Identify which cell holds the provided text, then report its (x, y) central coordinate. 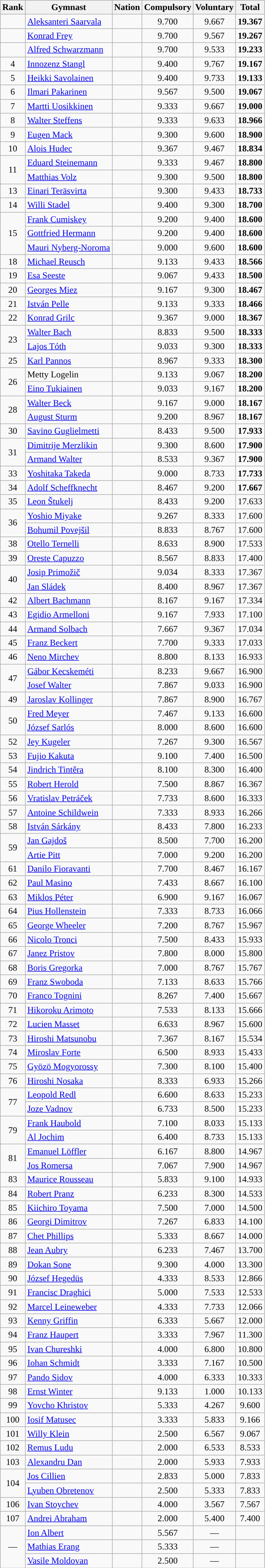
53 (13, 756)
Oreste Capuzzo (69, 558)
17.033 (250, 643)
Armand Walter (69, 459)
Hikoroku Arimoto (69, 1010)
6.167 (168, 1151)
18.300 (250, 360)
97 (13, 1377)
42 (13, 600)
74 (13, 1052)
16.767 (250, 699)
17.334 (250, 600)
Kenny Griffin (69, 1321)
98 (13, 1391)
Ion Albert (69, 1533)
14.933 (250, 1180)
Adolf Scheffknecht (69, 488)
Franz Haupert (69, 1335)
15.433 (250, 1052)
Martti Uosikkinen (69, 106)
Neno Mirchev (69, 657)
96 (13, 1363)
11.300 (250, 1335)
Esa Seeste (69, 276)
Gyözö Mogyorossy (69, 1066)
93 (13, 1321)
1.000 (214, 1391)
9.767 (214, 64)
Emanuel Löffler (69, 1151)
14.533 (250, 1194)
15.800 (250, 954)
15.266 (250, 1081)
7.200 (168, 925)
Georgi Dimitrov (69, 1222)
Jos Romersa (69, 1165)
13.700 (250, 1250)
Iohan Schmidt (69, 1363)
13.300 (250, 1264)
Alois Hudec (69, 148)
18.733 (250, 191)
19.167 (250, 64)
Nicolo Tronci (69, 939)
Paul Masino (69, 883)
7.100 (168, 1123)
100 (13, 1420)
67 (13, 954)
8.400 (168, 586)
36 (13, 523)
2.833 (168, 1476)
84 (13, 1194)
18.466 (250, 304)
Konrad Frey (69, 36)
Franz Beckert (69, 643)
Maurice Rousseau (69, 1180)
16.233 (250, 826)
Artie Pitt (69, 854)
57 (13, 812)
94 (13, 1335)
8.233 (168, 671)
József Sarlós (69, 728)
Pius Hollenstein (69, 911)
7.433 (168, 883)
16.333 (250, 798)
8.033 (214, 1123)
6.400 (168, 1137)
9.533 (214, 50)
Lajos Tóth (69, 346)
50 (13, 721)
30 (13, 431)
Aleksanteri Saarvala (69, 22)
16.933 (250, 657)
Franz Swoboda (69, 982)
38 (13, 544)
Compulsory (168, 7)
Bohumil Povejšil (69, 530)
18.966 (250, 120)
16.500 (250, 756)
76 (13, 1081)
47 (13, 678)
Yoshitaka Takeda (69, 473)
7.967 (214, 1335)
István Sárkány (69, 826)
59 (13, 847)
Armand Solbach (69, 629)
4.267 (214, 1405)
Ernst Winter (69, 1391)
Metty Logelin (69, 374)
19.000 (250, 106)
70 (13, 996)
91 (13, 1292)
15.667 (250, 996)
Iosif Matusec (69, 1420)
16.567 (250, 742)
Heikki Savolainen (69, 78)
18 (13, 262)
13 (13, 191)
5.400 (214, 1518)
Jindrich Tintěra (69, 770)
Leon Štukelj (69, 502)
20 (13, 290)
7.367 (168, 1038)
17.400 (250, 558)
79 (13, 1130)
44 (13, 629)
7.900 (214, 1165)
12.066 (250, 1306)
Walter Steffens (69, 120)
17.533 (250, 544)
8 (13, 120)
10.800 (250, 1349)
6.900 (168, 897)
19.367 (250, 22)
85 (13, 1208)
Pando Sidov (69, 1377)
Jaroslav Kollinger (69, 699)
18.367 (250, 318)
63 (13, 897)
Jos Cillien (69, 1476)
6 (13, 92)
45 (13, 643)
Franco Tognini (69, 996)
11 (13, 170)
Chet Phillips (69, 1236)
8.267 (168, 996)
Albert Bachmann (69, 600)
Robert Pranz (69, 1194)
17.034 (250, 629)
6.600 (168, 1095)
9.166 (250, 1420)
49 (13, 699)
Frank Cumiskey (69, 219)
Danilo Fioravanti (69, 869)
10.500 (250, 1363)
Karl Pannos (69, 360)
5.933 (214, 1462)
9 (13, 134)
15.600 (250, 1024)
Ivan Stoychev (69, 1504)
Antoine Schildwein (69, 812)
65 (13, 925)
Fred Meyer (69, 714)
19.067 (250, 92)
Gottfried Hermann (69, 233)
6.833 (214, 1222)
23 (13, 339)
103 (13, 1462)
16.400 (250, 770)
16.167 (250, 869)
35 (13, 502)
55 (13, 784)
6.733 (168, 1109)
15.666 (250, 1010)
Voluntary (214, 7)
34 (13, 488)
4 (13, 64)
5.567 (168, 1533)
Mauri Nyberg-Noroma (69, 247)
Otello Ternelli (69, 544)
81 (13, 1158)
22 (13, 318)
68 (13, 968)
Lucien Masset (69, 1024)
Dimitrije Merzlikin (69, 445)
18.700 (250, 205)
10.333 (250, 1377)
16.266 (250, 812)
66 (13, 939)
Miroslav Forte (69, 1052)
Dokan Sone (69, 1264)
6.633 (168, 1024)
64 (13, 911)
Marcel Leineweber (69, 1306)
6.533 (214, 1448)
Willi Stadel (69, 205)
56 (13, 798)
Andrei Abraham (69, 1518)
58 (13, 826)
18.500 (250, 276)
90 (13, 1278)
Jan Sládek (69, 586)
Al Jochim (69, 1137)
Lyuben Obretenov (69, 1490)
Fujio Kakuta (69, 756)
Mathias Erang (69, 1547)
István Pelle (69, 304)
Alexandru Dan (69, 1462)
92 (13, 1306)
Francisc Draghici (69, 1292)
15 (13, 233)
54 (13, 770)
15.400 (250, 1066)
72 (13, 1024)
5.667 (214, 1321)
Egidio Armelloni (69, 614)
Alfred Schwarzmann (69, 50)
Rank (13, 7)
7 (13, 106)
83 (13, 1180)
Walter Beck (69, 403)
Hiroshi Matsunobu (69, 1038)
16.066 (250, 911)
8.567 (168, 558)
43 (13, 614)
88 (13, 1250)
69 (13, 982)
Janez Pristov (69, 954)
12.533 (250, 1292)
Willy Klein (69, 1434)
George Wheeler (69, 925)
6.567 (214, 1434)
25 (13, 360)
31 (13, 452)
7.167 (214, 1363)
33 (13, 473)
16.100 (250, 883)
99 (13, 1405)
39 (13, 558)
6.500 (168, 1052)
Boris Gregorka (69, 968)
18.900 (250, 134)
14.500 (250, 1208)
18.834 (250, 148)
Robert Herold (69, 784)
9.267 (168, 516)
12.866 (250, 1278)
Remus Ludu (69, 1448)
Walter Bach (69, 332)
3.567 (214, 1504)
106 (13, 1504)
95 (13, 1349)
86 (13, 1222)
Konrad Grilc (69, 318)
Yovcho Khristov (69, 1405)
Vasile Moldovan (69, 1561)
Gábor Kecskeméti (69, 671)
87 (13, 1236)
77 (13, 1102)
9.633 (214, 120)
19.233 (250, 50)
17.100 (250, 614)
Einari Teräsvirta (69, 191)
Jey Kugeler (69, 742)
26 (13, 381)
17.933 (250, 431)
Michael Reusch (69, 262)
21 (13, 304)
August Sturm (69, 417)
17.733 (250, 473)
46 (13, 657)
102 (13, 1448)
61 (13, 869)
15.534 (250, 1038)
18.467 (250, 290)
89 (13, 1264)
104 (13, 1483)
Kiichiro Toyama (69, 1208)
6.933 (214, 1081)
6.800 (214, 1349)
8.867 (214, 784)
Joze Vadnov (69, 1109)
Vratislav Petráček (69, 798)
16.367 (250, 784)
Jan Gajdoš (69, 840)
7.667 (168, 629)
107 (13, 1518)
10 (13, 148)
101 (13, 1434)
19.267 (250, 36)
Gymnast (69, 7)
17.633 (250, 502)
Georges Miez (69, 290)
Nation (127, 7)
71 (13, 1010)
7.300 (168, 1066)
18.566 (250, 262)
7.133 (168, 982)
5 (13, 78)
József Hegedüs (69, 1278)
9.034 (168, 572)
Innozenz Stangl (69, 64)
7.567 (250, 1504)
19.133 (250, 78)
10.133 (250, 1391)
15.767 (250, 968)
Total (250, 7)
Eduard Steinemann (69, 163)
12.000 (250, 1321)
14.100 (250, 1222)
Jean Aubry (69, 1250)
Miklos Péter (69, 897)
Matthias Volz (69, 177)
Leopold Redl (69, 1095)
17.667 (250, 488)
Frank Haubold (69, 1123)
Eino Tukiainen (69, 388)
52 (13, 742)
14 (13, 205)
15.967 (250, 925)
Savino Guglielmetti (69, 431)
15.933 (250, 939)
Josip Primožič (69, 572)
Eugen Mack (69, 134)
15.766 (250, 982)
28 (13, 410)
75 (13, 1066)
Yoshio Miyake (69, 516)
62 (13, 883)
14.000 (250, 1236)
Hiroshi Nosaka (69, 1081)
Josef Walter (69, 685)
7.067 (168, 1165)
73 (13, 1038)
9.733 (214, 78)
Ivan Chureshki (69, 1349)
19 (13, 276)
40 (13, 579)
16.067 (250, 897)
Ilmari Pakarinen (69, 92)
